Determine the (x, y) coordinate at the center of the cell enclosing the given text.  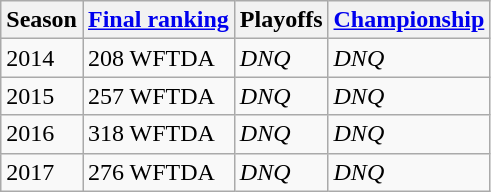
Final ranking (158, 20)
276 WFTDA (158, 172)
2014 (42, 58)
208 WFTDA (158, 58)
2015 (42, 96)
2016 (42, 134)
257 WFTDA (158, 96)
2017 (42, 172)
318 WFTDA (158, 134)
Season (42, 20)
Playoffs (281, 20)
Championship (409, 20)
